Output the [x, y] coordinate of the center of the cell containing the given text.  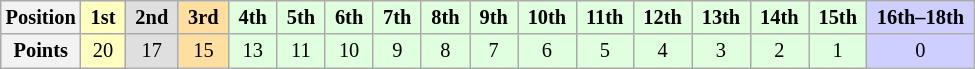
16th–18th [920, 17]
17 [152, 51]
7 [494, 51]
15th [838, 17]
11th [604, 17]
5th [301, 17]
8th [445, 17]
4th [253, 17]
7th [397, 17]
15 [203, 51]
6th [349, 17]
2nd [152, 17]
1st [104, 17]
Points [41, 51]
9th [494, 17]
13th [721, 17]
11 [301, 51]
1 [838, 51]
2 [779, 51]
12th [662, 17]
10th [547, 17]
10 [349, 51]
8 [445, 51]
14th [779, 17]
3 [721, 51]
6 [547, 51]
Position [41, 17]
0 [920, 51]
9 [397, 51]
4 [662, 51]
3rd [203, 17]
5 [604, 51]
13 [253, 51]
20 [104, 51]
